Output the [X, Y] coordinate of the center of the cell containing the given text.  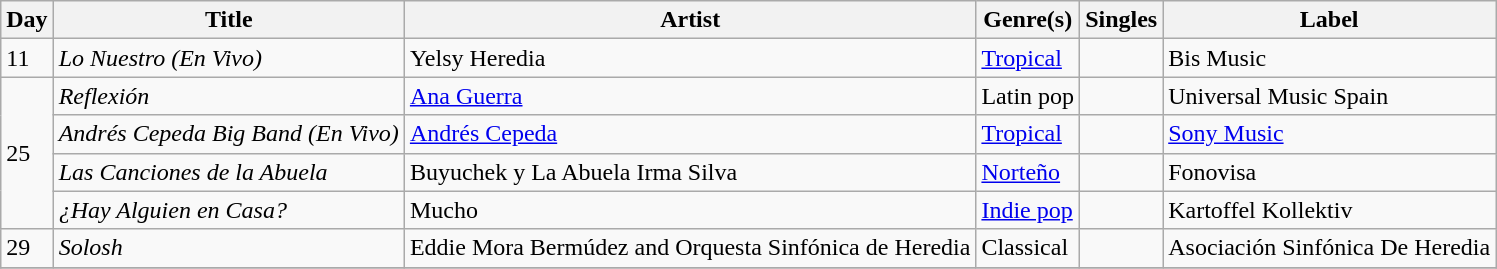
Lo Nuestro (En Vivo) [228, 58]
Singles [1122, 20]
Fonovisa [1330, 172]
Andrés Cepeda [690, 134]
Latin pop [1028, 96]
Ana Guerra [690, 96]
Norteño [1028, 172]
Mucho [690, 210]
¿Hay Alguien en Casa? [228, 210]
Asociación Sinfónica De Heredia [1330, 248]
Las Canciones de la Abuela [228, 172]
11 [27, 58]
Indie pop [1028, 210]
Artist [690, 20]
Day [27, 20]
Yelsy Heredia [690, 58]
Bis Music [1330, 58]
Universal Music Spain [1330, 96]
29 [27, 248]
25 [27, 153]
Label [1330, 20]
Sony Music [1330, 134]
Solosh [228, 248]
Buyuchek y La Abuela Irma Silva [690, 172]
Eddie Mora Bermúdez and Orquesta Sinfónica de Heredia [690, 248]
Reflexión [228, 96]
Classical [1028, 248]
Title [228, 20]
Genre(s) [1028, 20]
Andrés Cepeda Big Band (En Vivo) [228, 134]
Kartoffel Kollektiv [1330, 210]
